Find where the given text appears and provide that cell's center as (x, y) coordinate. 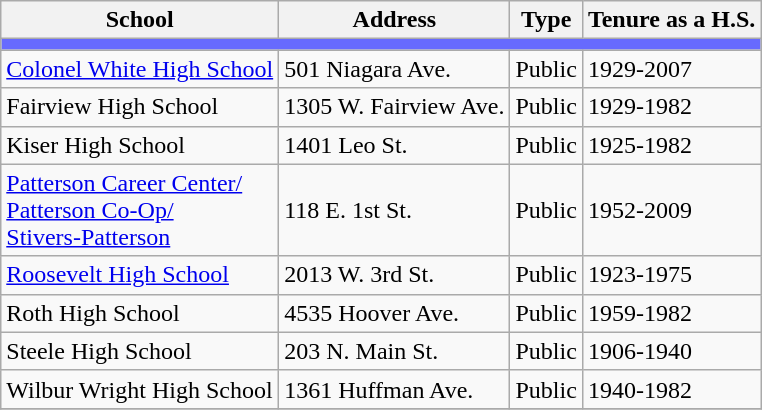
1952-2009 (671, 210)
4535 Hoover Ave. (394, 313)
1929-1982 (671, 107)
1906-1940 (671, 351)
Roth High School (140, 313)
Roosevelt High School (140, 275)
1940-1982 (671, 389)
1401 Leo St. (394, 145)
Patterson Career Center/Patterson Co-Op/Stivers-Patterson (140, 210)
1923-1975 (671, 275)
1929-2007 (671, 69)
Steele High School (140, 351)
Address (394, 20)
Type (546, 20)
203 N. Main St. (394, 351)
Colonel White High School (140, 69)
Wilbur Wright High School (140, 389)
1361 Huffman Ave. (394, 389)
1959-1982 (671, 313)
School (140, 20)
Kiser High School (140, 145)
118 E. 1st St. (394, 210)
501 Niagara Ave. (394, 69)
Fairview High School (140, 107)
1305 W. Fairview Ave. (394, 107)
1925-1982 (671, 145)
2013 W. 3rd St. (394, 275)
Tenure as a H.S. (671, 20)
